Locate the cell with the specified text and output its (X, Y) center coordinate. 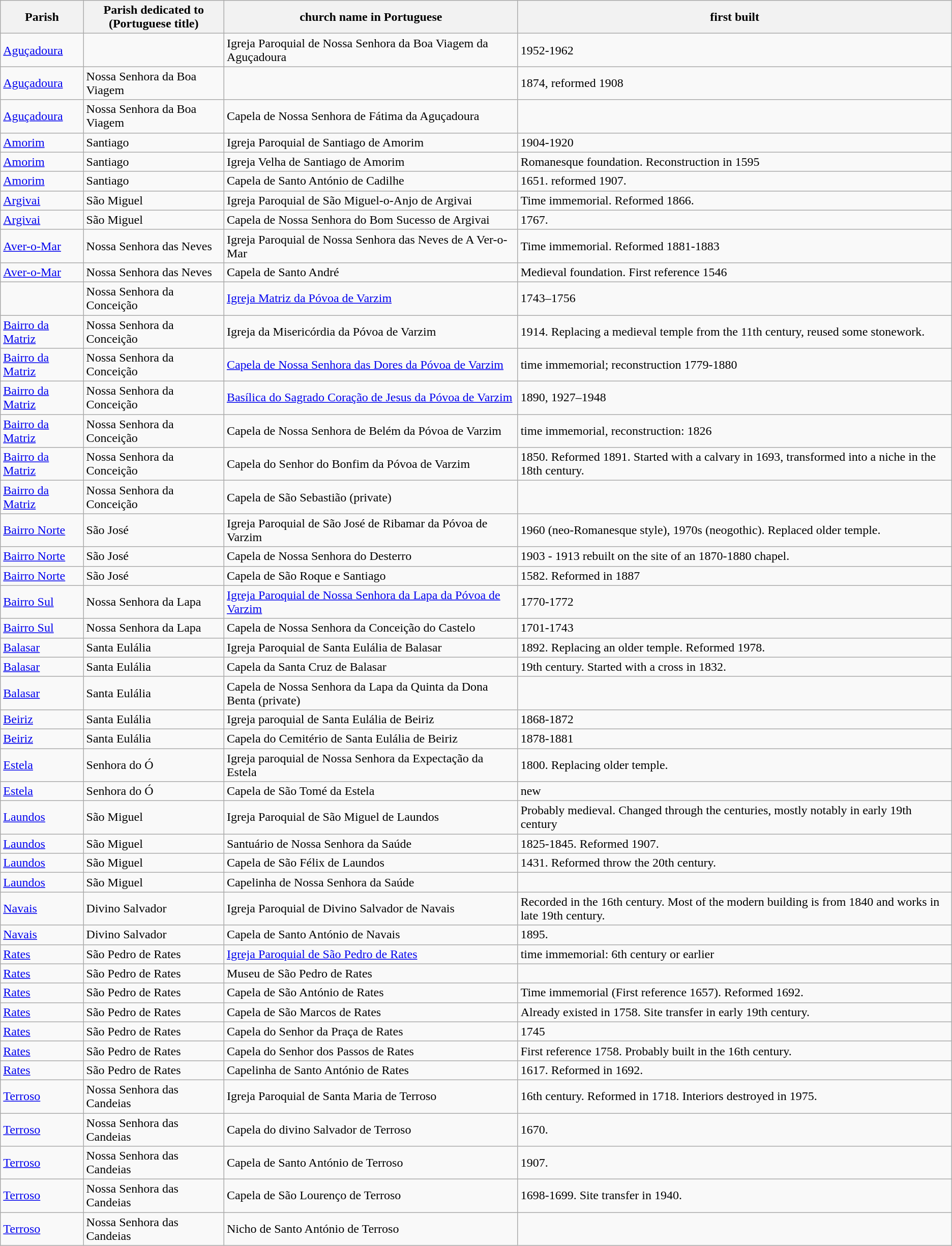
Capela de São Tomé da Estela (371, 791)
1952-1962 (734, 50)
time immemorial, reconstruction: 1826 (734, 431)
1914. Replacing a medieval temple from the 11th century, reused some stonework. (734, 332)
Capela de Nossa Senhora da Conceição do Castelo (371, 628)
1825-1845. Reformed 1907. (734, 844)
Igreja Paroquial de São Pedro de Rates (371, 954)
1743–1756 (734, 298)
Igreja Paroquial de São Miguel de Laundos (371, 818)
Igreja Paroquial de Nossa Senhora das Neves de A Ver-o-Mar (371, 246)
Igreja Paroquial de São José de Ribamar da Póvoa de Varzim (371, 530)
First reference 1758. Probably built in the 16th century. (734, 1051)
Capela de São Marcos de Rates (371, 1012)
1800. Replacing older temple. (734, 765)
Parish (42, 17)
Probably medieval. Changed through the centuries, mostly notably in early 19th century (734, 818)
time immemorial: 6th century or earlier (734, 954)
Basílica do Sagrado Coração de Jesus da Póvoa de Varzim (371, 398)
time immemorial; reconstruction 1779-1880 (734, 365)
Capela de Nossa Senhora do Bom Sucesso de Argivai (371, 220)
Igreja Matriz da Póvoa de Varzim (371, 298)
1960 (neo-Romanesque style), 1970s (neogothic). Replaced older temple. (734, 530)
Capela de Santo André (371, 272)
Romanesque foundation. Reconstruction in 1595 (734, 162)
1895. (734, 935)
Capela de São Sebastião (private) (371, 497)
Igreja paroquial de Nossa Senhora da Expectação da Estela (371, 765)
1868-1872 (734, 719)
1431. Reformed throw the 20th century. (734, 863)
Capela da Santa Cruz de Balasar (371, 667)
Capela de Santo António de Navais (371, 935)
Capela do Senhor da Praça de Rates (371, 1031)
Time immemorial. Reformed 1881-1883 (734, 246)
Capelinha de Santo António de Rates (371, 1070)
Capela do Senhor do Bonfim da Póvoa de Varzim (371, 464)
1670. (734, 1129)
Capela de São Félix de Laundos (371, 863)
church name in Portuguese (371, 17)
Capelinha de Nossa Senhora da Saúde (371, 882)
16th century. Reformed in 1718. Interiors destroyed in 1975. (734, 1096)
Capela de São António de Rates (371, 993)
1582. Reformed in 1887 (734, 576)
Already existed in 1758. Site transfer in early 19th century. (734, 1012)
Igreja Velha de Santiago de Amorim (371, 162)
Capela de São Lourenço de Terroso (371, 1196)
Capela do divino Salvador de Terroso (371, 1129)
Recorded in the 16th century. Most of the modern building is from 1840 and works in late 19th century. (734, 908)
1878-1881 (734, 738)
19th century. Started with a cross in 1832. (734, 667)
Igreja Paroquial de Divino Salvador de Navais (371, 908)
Parish dedicated to (Portuguese title) (154, 17)
Capela de São Roque e Santiago (371, 576)
Capela de Nossa Senhora de Belém da Póvoa de Varzim (371, 431)
1651. reformed 1907. (734, 181)
1701-1743 (734, 628)
Medieval foundation. First reference 1546 (734, 272)
1903 - 1913 rebuilt on the site of an 1870-1880 chapel. (734, 556)
Capela de Nossa Senhora da Lapa da Quinta da Dona Benta (private) (371, 693)
Igreja Paroquial de Nossa Senhora da Lapa da Póvoa de Varzim (371, 602)
1745 (734, 1031)
Museu de São Pedro de Rates (371, 973)
Santuário de Nossa Senhora da Saúde (371, 844)
new (734, 791)
Igreja Paroquial de Santiago de Amorim (371, 142)
1904-1920 (734, 142)
Time immemorial. Reformed 1866. (734, 200)
Igreja Paroquial de Nossa Senhora da Boa Viagem da Aguçadoura (371, 50)
first built (734, 17)
Capela de Nossa Senhora do Desterro (371, 556)
Nicho de Santo António de Terroso (371, 1229)
Igreja da Misericórdia da Póvoa de Varzim (371, 332)
1892. Replacing an older temple. Reformed 1978. (734, 647)
Capela de Nossa Senhora das Dores da Póvoa de Varzim (371, 365)
1874, reformed 1908 (734, 83)
Capela do Cemitério de Santa Eulália de Beiriz (371, 738)
Igreja Paroquial de São Miguel-o-Anjo de Argivai (371, 200)
Capela de Santo António de Cadilhe (371, 181)
Capela do Senhor dos Passos de Rates (371, 1051)
Capela de Nossa Senhora de Fátima da Aguçadoura (371, 116)
Igreja paroquial de Santa Eulália de Beiriz (371, 719)
Igreja Paroquial de Santa Eulália de Balasar (371, 647)
Capela de Santo António de Terroso (371, 1163)
Time immemorial (First reference 1657). Reformed 1692. (734, 993)
1890, 1927–1948 (734, 398)
1770-1772 (734, 602)
1907. (734, 1163)
1850. Reformed 1891. Started with a calvary in 1693, transformed into a niche in the 18th century. (734, 464)
1617. Reformed in 1692. (734, 1070)
1698-1699. Site transfer in 1940. (734, 1196)
1767. (734, 220)
Igreja Paroquial de Santa Maria de Terroso (371, 1096)
